Provide the [X, Y] coordinate of the cell's center where the given text is located.  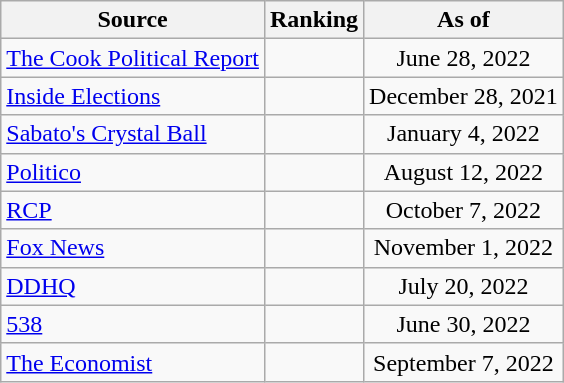
October 7, 2022 [464, 210]
The Economist [133, 362]
Ranking [314, 20]
Inside Elections [133, 96]
July 20, 2022 [464, 286]
December 28, 2021 [464, 96]
Fox News [133, 248]
August 12, 2022 [464, 172]
June 30, 2022 [464, 324]
November 1, 2022 [464, 248]
September 7, 2022 [464, 362]
Politico [133, 172]
Sabato's Crystal Ball [133, 134]
RCP [133, 210]
DDHQ [133, 286]
Source [133, 20]
January 4, 2022 [464, 134]
As of [464, 20]
June 28, 2022 [464, 58]
538 [133, 324]
The Cook Political Report [133, 58]
